Capture the cell that displays the provided text and extract its (X, Y) central coordinate. 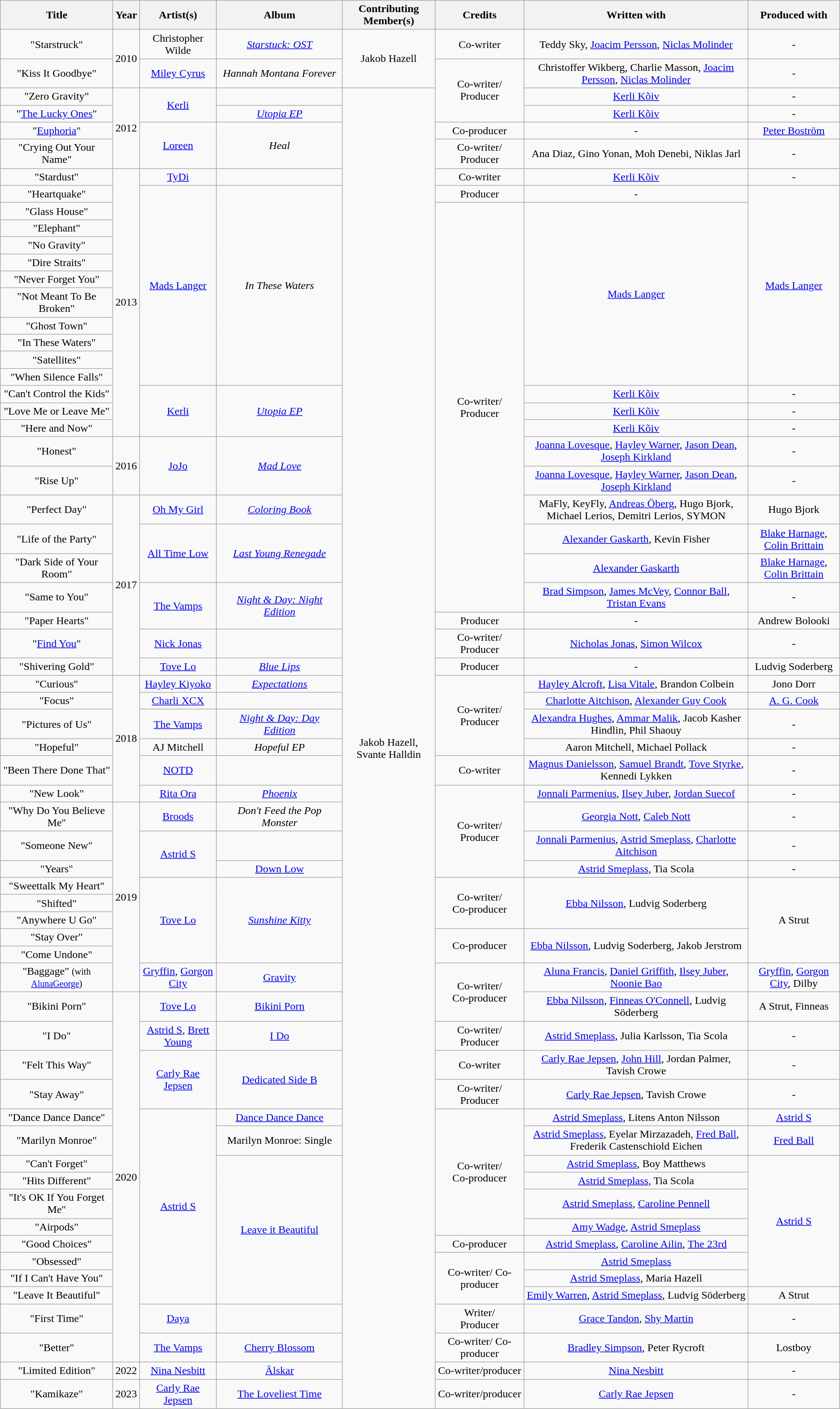
Lostboy (794, 1348)
Writer/Producer (479, 1318)
Daya (178, 1318)
2020 (127, 1177)
Carly Rae Jepsen, Tavish Crowe (636, 1094)
Astrid Smeplass, Boy Matthews (636, 1164)
Fred Ball (794, 1141)
Artist(s) (178, 15)
Last Young Renegade (279, 553)
Bikini Porn (279, 1007)
"Felt This Way" (57, 1065)
Coloring Book (279, 510)
"Can't Control the Kids" (57, 394)
"Shivering Gold" (57, 667)
"Stardust" (57, 177)
Blue Lips (279, 667)
"Leave It Beautiful" (57, 1295)
"Perfect Day" (57, 510)
Georgia Nott, Caleb Nott (636, 817)
Nicholas Jonas, Simon Wilcox (636, 643)
All Time Low (178, 553)
Rita Ora (178, 793)
"Honest" (57, 451)
"Dark Side of Your Room" (57, 568)
TyDi (178, 177)
Alexandra Hughes, Ammar Malik, Jacob Kasher Hindlin, Phil Shaouy (636, 724)
Dedicated Side B (279, 1080)
Aaron Mitchell, Michael Pollack (636, 747)
2019 (127, 897)
Phoenix (279, 793)
"New Look" (57, 793)
Carly Rae Jepsen, John Hill, Jordan Palmer, Tavish Crowe (636, 1065)
"Starstruck" (57, 44)
Credits (479, 15)
Album (279, 15)
Alexander Gaskarth (636, 568)
"Heartquake" (57, 194)
Produced with (794, 15)
2023 (127, 1394)
Astrid Smeplass (636, 1261)
"When Silence Falls" (57, 377)
Hopeful EP (279, 747)
Ludvig Soderberg (794, 667)
Charlotte Aitchison, Alexander Guy Cook (636, 701)
Peter Boström (794, 131)
"Anywhere U Go" (57, 920)
"Life of the Party" (57, 538)
"Find You" (57, 643)
"Zero Gravity" (57, 96)
Hayley Kiyoko (178, 684)
"Dance Dance Dance" (57, 1117)
Grace Tandon, Shy Martin (636, 1318)
"Marilyn Monroe" (57, 1141)
Astrid S, Brett Young (178, 1036)
"Rise Up" (57, 480)
NOTD (178, 770)
Written with (636, 15)
"Better" (57, 1348)
"Sweettalk My Heart" (57, 886)
Christoffer Wikberg, Charlie Masson, Joacim Persson, Niclas Molinder (636, 74)
Bradley Simpson, Peter Rycroft (636, 1348)
JoJo (178, 466)
Night & Day: DayEdition (279, 724)
Nick Jonas (178, 643)
Ana Diaz, Gino Yonan, Moh Denebi, Niklas Jarl (636, 153)
2018 (127, 739)
Astrid Smeplass, Maria Hazell (636, 1278)
Miley Cyrus (178, 74)
"I Do" (57, 1036)
Ebba Nilsson, Finneas O'Connell, Ludvig Söderberg (636, 1007)
"Bikini Porn" (57, 1007)
"Glass House" (57, 211)
Astrid Smeplass, Caroline Pennell (636, 1203)
"Stay Away" (57, 1094)
"Never Forget You" (57, 280)
"Love Me or Leave Me" (57, 411)
Gryffin, Gorgon City, Dilby (794, 977)
Marilyn Monroe: Single (279, 1141)
Gryffin, Gorgon City (178, 977)
"Years" (57, 869)
Älskar (279, 1371)
Year (127, 15)
Gravity (279, 977)
"If I Can't Have You" (57, 1278)
Don't Feed the Pop Monster (279, 817)
"Crying Out Your Name" (57, 153)
Down Low (279, 869)
Cherry Blossom (279, 1348)
Emily Warren, Astrid Smeplass, Ludvig Söderberg (636, 1295)
Expectations (279, 684)
"Not Meant To Be Broken" (57, 302)
In These Waters (279, 285)
Andrew Bolooki (794, 621)
"Curious" (57, 684)
"Come Undone" (57, 954)
"Kiss It Goodbye" (57, 74)
Astrid Smeplass, Caroline Ailin, The 23rd (636, 1244)
"Limited Edition" (57, 1371)
A. G. Cook (794, 701)
"Ghost Town" (57, 326)
"Paper Hearts" (57, 621)
Leave it Beautiful (279, 1230)
Loreen (178, 145)
Ebba Nilsson, Ludvig Soderberg (636, 903)
Starstuck: OST (279, 44)
Sunshine Kitty (279, 920)
Jonnali Parmenius, Ilsey Juber, Jordan Suecof (636, 793)
"Satellites" (57, 360)
"Hopeful" (57, 747)
"The Lucky Ones" (57, 114)
Hannah Montana Forever (279, 74)
The Loveliest Time (279, 1394)
"Focus" (57, 701)
MaFly, KeyFly, Andreas Öberg, Hugo Bjork, Michael Lerios, Demitri Lerios, SYMON (636, 510)
"Euphoria" (57, 131)
Contributing Member(s) (389, 15)
Astrid Smeplass, Litens Anton Nilsson (636, 1117)
Astrid Smeplass, Julia Karlsson, Tia Scola (636, 1036)
Heal (279, 145)
"Been There Done That" (57, 770)
Magnus Danielsson, Samuel Brandt, Tove Styrke, Kennedi Lykken (636, 770)
Jakob Hazell,Svante Halldin (389, 748)
Jono Dorr (794, 684)
Hugo Bjork (794, 510)
Brad Simpson, James McVey, Connor Ball, Tristan Evans (636, 597)
2022 (127, 1371)
Jonnali Parmenius, Astrid Smeplass, Charlotte Aitchison (636, 845)
"It's OK If You Forget Me" (57, 1203)
Ebba Nilsson, Ludvig Soderberg, Jakob Jerstrom (636, 945)
Christopher Wilde (178, 44)
Broods (178, 817)
"Elephant" (57, 228)
AJ Mitchell (178, 747)
Aluna Francis, Daniel Griffith, Ilsey Juber, Noonie Bao (636, 977)
"Obsessed" (57, 1261)
"Same to You" (57, 597)
"Pictures of Us" (57, 724)
"First Time" (57, 1318)
2013 (127, 302)
Amy Wadge, Astrid Smeplass (636, 1227)
"Dire Straits" (57, 263)
Jakob Hazell (389, 59)
I Do (279, 1036)
"Airpods" (57, 1227)
Oh My Girl (178, 510)
Mad Love (279, 466)
2017 (127, 585)
"Here and Now" (57, 428)
Hayley Alcroft, Lisa Vitale, Brandon Colbein (636, 684)
"No Gravity" (57, 245)
"In These Waters" (57, 343)
Night & Day: NightEdition (279, 606)
"Kamikaze" (57, 1394)
2012 (127, 128)
Teddy Sky, Joacim Persson, Niclas Molinder (636, 44)
"Good Choices" (57, 1244)
Title (57, 15)
"Baggage" (with AlunaGeorge) (57, 977)
Alexander Gaskarth, Kevin Fisher (636, 538)
Dance Dance Dance (279, 1117)
"Stay Over" (57, 937)
"Can't Forget" (57, 1164)
"Why Do You Believe Me" (57, 817)
A Strut, Finneas (794, 1007)
"Someone New" (57, 845)
2010 (127, 59)
"Shifted" (57, 903)
"Hits Different" (57, 1181)
2016 (127, 466)
Astrid Smeplass, Eyelar Mirzazadeh, Fred Ball, Frederik Castenschiold Eichen (636, 1141)
Charli XCX (178, 701)
